Search for the cell housing the specified text and yield its [X, Y] center coordinate. 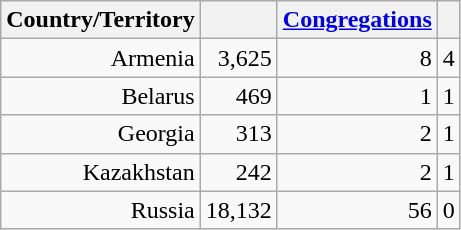
56 [357, 210]
Kazakhstan [100, 172]
Georgia [100, 134]
242 [238, 172]
Russia [100, 210]
Congregations [357, 20]
18,132 [238, 210]
8 [357, 58]
313 [238, 134]
Country/Territory [100, 20]
Armenia [100, 58]
469 [238, 96]
3,625 [238, 58]
0 [448, 210]
Belarus [100, 96]
4 [448, 58]
